Capture the cell that displays the provided text and extract its (X, Y) central coordinate. 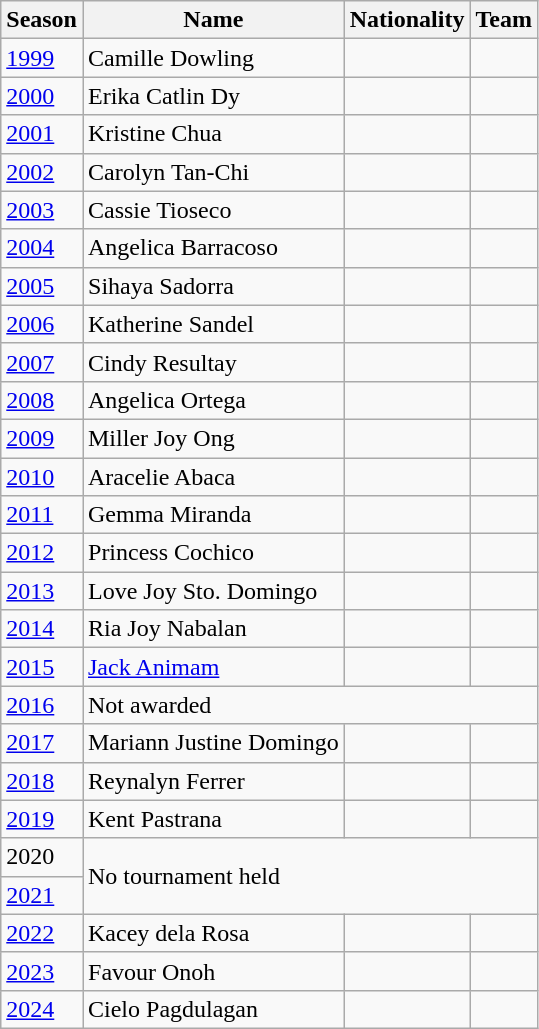
Kacey dela Rosa (213, 933)
2010 (42, 477)
Cassie Tioseco (213, 210)
2018 (42, 781)
1999 (42, 58)
Love Joy Sto. Domingo (213, 591)
2007 (42, 362)
2005 (42, 286)
2019 (42, 819)
Miller Joy Ong (213, 438)
2022 (42, 933)
2013 (42, 591)
2017 (42, 743)
No tournament held (310, 876)
Mariann Justine Domingo (213, 743)
Cielo Pagdulagan (213, 1009)
Name (213, 20)
Cindy Resultay (213, 362)
2014 (42, 629)
Gemma Miranda (213, 515)
Reynalyn Ferrer (213, 781)
2009 (42, 438)
Sihaya Sadorra (213, 286)
2016 (42, 705)
2006 (42, 324)
Nationality (407, 20)
Camille Dowling (213, 58)
Jack Animam (213, 667)
Not awarded (310, 705)
Team (504, 20)
Kent Pastrana (213, 819)
Angelica Barracoso (213, 248)
2023 (42, 971)
2021 (42, 895)
2003 (42, 210)
2024 (42, 1009)
Angelica Ortega (213, 400)
Erika Catlin Dy (213, 96)
Kristine Chua (213, 134)
Carolyn Tan-Chi (213, 172)
Season (42, 20)
Favour Onoh (213, 971)
2008 (42, 400)
2004 (42, 248)
2011 (42, 515)
2012 (42, 553)
2020 (42, 857)
2002 (42, 172)
2001 (42, 134)
Princess Cochico (213, 553)
2000 (42, 96)
Ria Joy Nabalan (213, 629)
Aracelie Abaca (213, 477)
Katherine Sandel (213, 324)
2015 (42, 667)
